For the text-containing cell, return its midpoint in (X, Y) coordinate format. 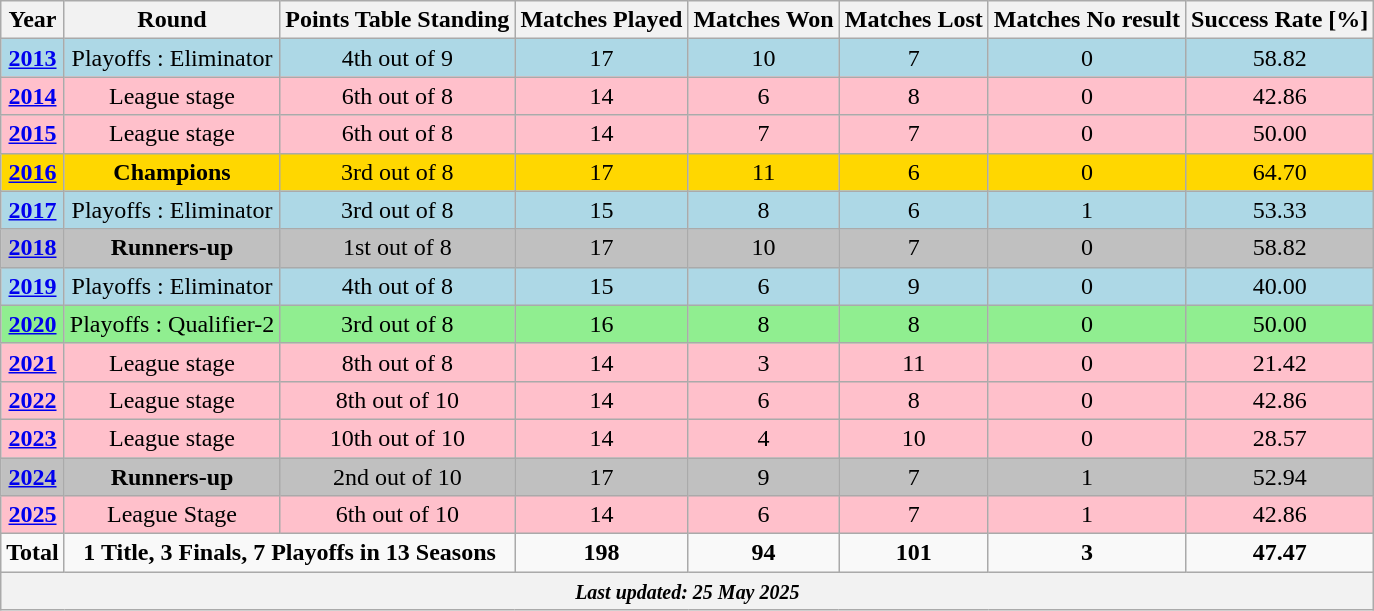
Champions (172, 172)
53.33 (1280, 210)
2017 (33, 210)
2020 (33, 324)
8th out of 10 (398, 400)
Matches Played (602, 20)
2021 (33, 362)
Playoffs : Qualifier-2 (172, 324)
Matches No result (1086, 20)
Matches Won (764, 20)
1st out of 8 (398, 248)
64.70 (1280, 172)
2022 (33, 400)
Matches Lost (914, 20)
Year (33, 20)
2018 (33, 248)
2019 (33, 286)
1 Title, 3 Finals, 7 Playoffs in 13 Seasons (290, 553)
40.00 (1280, 286)
2025 (33, 515)
4th out of 8 (398, 286)
4 (764, 438)
8th out of 8 (398, 362)
16 (602, 324)
198 (602, 553)
Total (33, 553)
4th out of 9 (398, 58)
Points Table Standing (398, 20)
47.47 (1280, 553)
21.42 (1280, 362)
6th out of 10 (398, 515)
10th out of 10 (398, 438)
League Stage (172, 515)
2nd out of 10 (398, 477)
94 (764, 553)
2024 (33, 477)
Round (172, 20)
52.94 (1280, 477)
2023 (33, 438)
101 (914, 553)
2016 (33, 172)
Last updated: 25 May 2025 (688, 591)
Success Rate [%] (1280, 20)
2015 (33, 134)
2013 (33, 58)
28.57 (1280, 438)
2014 (33, 96)
